Pinpoint the cell where the given text exists, returning its (X, Y) midpoint coordinate. 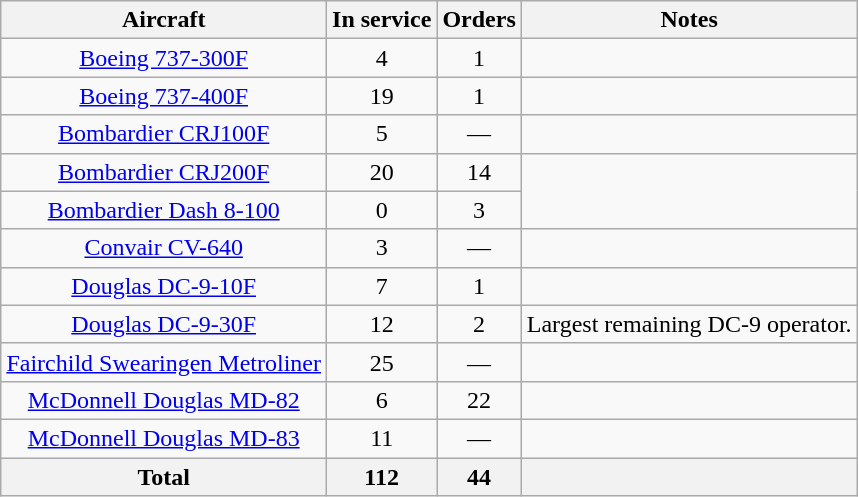
Douglas DC-9-10F (164, 286)
44 (479, 477)
Bombardier CRJ200F (164, 172)
Notes (689, 20)
Orders (479, 20)
McDonnell Douglas MD-83 (164, 438)
Bombardier CRJ100F (164, 134)
McDonnell Douglas MD-82 (164, 400)
Aircraft (164, 20)
112 (382, 477)
In service (382, 20)
11 (382, 438)
19 (382, 96)
Largest remaining DC-9 operator. (689, 324)
20 (382, 172)
Fairchild Swearingen Metroliner (164, 362)
Convair CV-640 (164, 248)
25 (382, 362)
Total (164, 477)
0 (382, 210)
Boeing 737-300F (164, 58)
22 (479, 400)
2 (479, 324)
6 (382, 400)
7 (382, 286)
Bombardier Dash 8-100 (164, 210)
12 (382, 324)
4 (382, 58)
Douglas DC-9-30F (164, 324)
14 (479, 172)
5 (382, 134)
Boeing 737-400F (164, 96)
